Pinpoint the cell where the given text exists, returning its (x, y) midpoint coordinate. 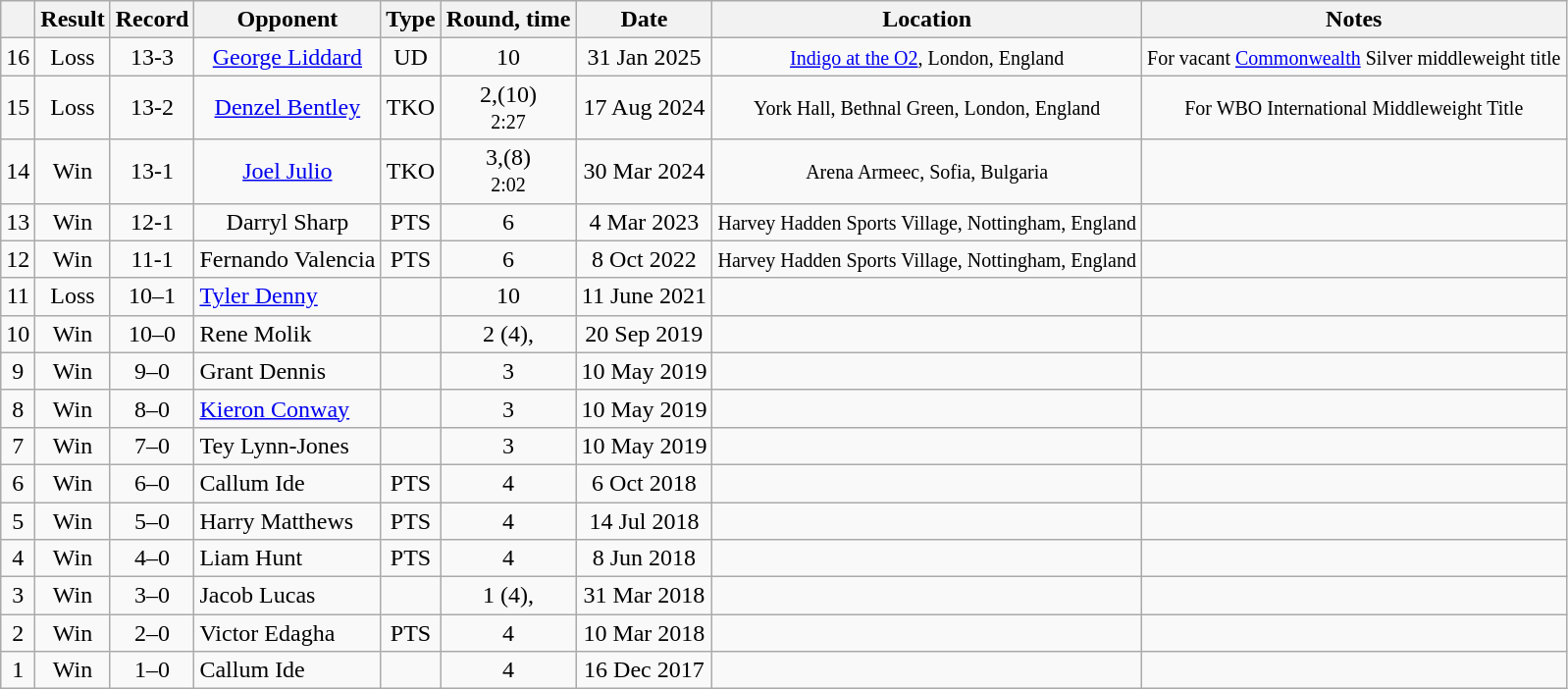
Denzel Bentley (287, 108)
13-2 (152, 108)
8 Oct 2022 (644, 259)
8–0 (152, 408)
Indigo at the O2, London, England (927, 57)
4–0 (152, 558)
14 (18, 171)
11 (18, 296)
16 (18, 57)
2 (4), (508, 334)
Opponent (287, 20)
Rene Molik (287, 334)
13 (18, 222)
13-1 (152, 171)
Harry Matthews (287, 521)
9–0 (152, 371)
8 (18, 408)
10–0 (152, 334)
Record (152, 20)
3,(8)2:02 (508, 171)
2,(10)2:27 (508, 108)
Grant Dennis (287, 371)
10 Mar 2018 (644, 633)
Round, time (508, 20)
Arena Armeec, Sofia, Bulgaria (927, 171)
11 June 2021 (644, 296)
8 Jun 2018 (644, 558)
Jacob Lucas (287, 596)
Kieron Conway (287, 408)
31 Jan 2025 (644, 57)
20 Sep 2019 (644, 334)
Tyler Denny (287, 296)
For WBO International Middleweight Title (1354, 108)
30 Mar 2024 (644, 171)
1 (4), (508, 596)
4 Mar 2023 (644, 222)
14 Jul 2018 (644, 521)
3–0 (152, 596)
16 Dec 2017 (644, 670)
2 (18, 633)
Darryl Sharp (287, 222)
31 Mar 2018 (644, 596)
Date (644, 20)
7 (18, 446)
York Hall, Bethnal Green, London, England (927, 108)
Location (927, 20)
1 (18, 670)
Joel Julio (287, 171)
2–0 (152, 633)
15 (18, 108)
For vacant Commonwealth Silver middleweight title (1354, 57)
5 (18, 521)
12-1 (152, 222)
12 (18, 259)
Liam Hunt (287, 558)
UD (410, 57)
Notes (1354, 20)
5–0 (152, 521)
10–1 (152, 296)
7–0 (152, 446)
George Liddard (287, 57)
17 Aug 2024 (644, 108)
6–0 (152, 483)
Result (73, 20)
13-3 (152, 57)
6 Oct 2018 (644, 483)
Victor Edagha (287, 633)
1–0 (152, 670)
11-1 (152, 259)
Tey Lynn-Jones (287, 446)
9 (18, 371)
Type (410, 20)
Fernando Valencia (287, 259)
